Pinpoint the cell where the given text exists, returning its [X, Y] midpoint coordinate. 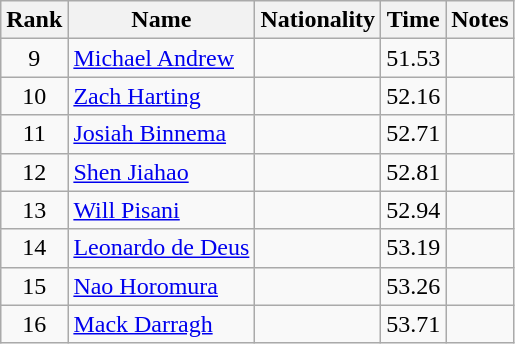
Name [162, 20]
Shen Jiahao [162, 172]
11 [34, 134]
13 [34, 210]
53.71 [414, 324]
Nao Horomura [162, 286]
15 [34, 286]
52.94 [414, 210]
14 [34, 248]
51.53 [414, 58]
Nationality [318, 20]
Rank [34, 20]
52.16 [414, 96]
52.81 [414, 172]
Josiah Binnema [162, 134]
Will Pisani [162, 210]
Time [414, 20]
Mack Darragh [162, 324]
9 [34, 58]
Notes [480, 20]
12 [34, 172]
53.26 [414, 286]
53.19 [414, 248]
Leonardo de Deus [162, 248]
10 [34, 96]
52.71 [414, 134]
Michael Andrew [162, 58]
Zach Harting [162, 96]
16 [34, 324]
